Pinpoint the cell where the given text exists, returning its [x, y] midpoint coordinate. 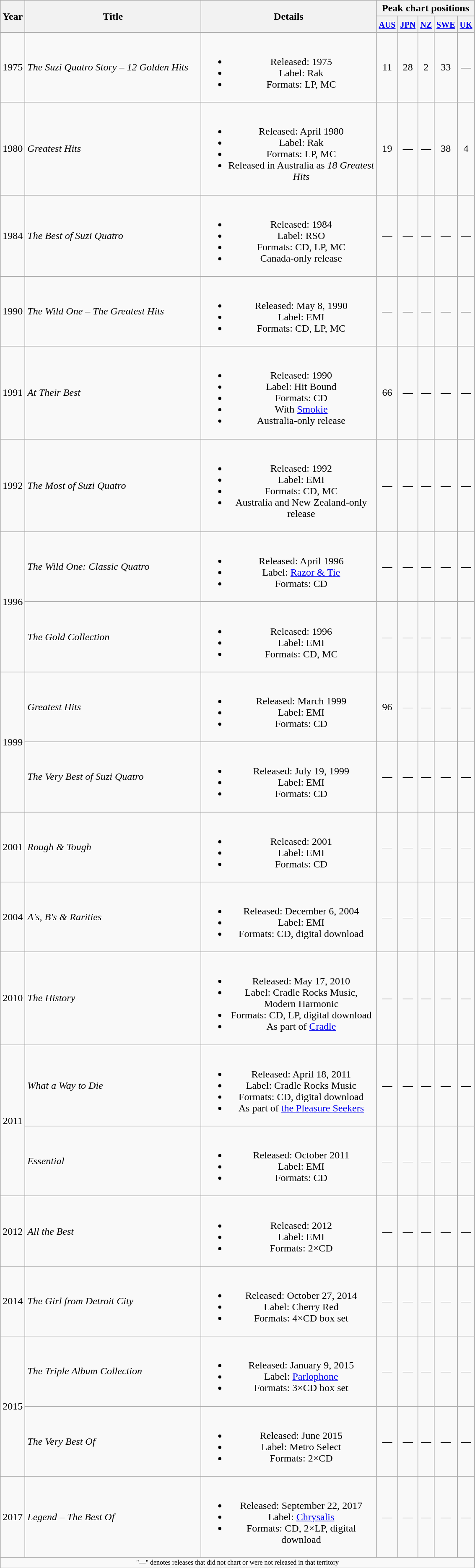
2001 [13, 847]
2014 [13, 1301]
Released: April 1980Label: RakFormats: LP, MCReleased in Australia as 18 Greatest Hits [288, 148]
The Very Best Of [113, 1441]
Year [13, 16]
2017 [13, 1517]
The Wild One: Classic Quatro [113, 567]
What a Way to Die [113, 1085]
The Wild One – The Greatest Hits [113, 311]
NZ [426, 24]
UK [466, 24]
Released: 1990Label: Hit BoundFormats: CDWith SmokieAustralia-only release [288, 392]
Released: 1984Label: RSOFormats: CD, LP, MCCanada-only release [288, 236]
The Girl from Detroit City [113, 1301]
Released: May 8, 1990Label: EMIFormats: CD, LP, MC [288, 311]
2012 [13, 1231]
1990 [13, 311]
Released: 2001Label: EMIFormats: CD [288, 847]
At Their Best [113, 392]
Legend – The Best Of [113, 1517]
A's, B's & Rarities [113, 917]
The Gold Collection [113, 636]
Released: 2012Label: EMIFormats: 2×CD [288, 1231]
1980 [13, 148]
1984 [13, 236]
2004 [13, 917]
Released: April 1996Label: Razor & TieFormats: CD [288, 567]
SWE [446, 24]
Peak chart positions [426, 8]
28 [408, 67]
1996 [13, 602]
Released: June 2015Label: Metro SelectFormats: 2×CD [288, 1441]
All the Best [113, 1231]
Released: May 17, 2010Label: Cradle Rocks Music, Modern HarmonicFormats: CD, LP, digital downloadAs part of Cradle [288, 999]
Released: 1975Label: RakFormats: LP, MC [288, 67]
The Triple Album Collection [113, 1371]
The Most of Suzi Quatro [113, 485]
4 [466, 148]
2010 [13, 999]
Released: October 2011Label: EMIFormats: CD [288, 1161]
Released: December 6, 2004Label: EMIFormats: CD, digital download [288, 917]
The Best of Suzi Quatro [113, 236]
1999 [13, 742]
Released: 1992Label: EMIFormats: CD, MCAustralia and New Zealand-only release [288, 485]
1992 [13, 485]
Rough & Tough [113, 847]
Released: March 1999Label: EMIFormats: CD [288, 707]
66 [387, 392]
Released: January 9, 2015Label: ParlophoneFormats: 3×CD box set [288, 1371]
AUS [387, 24]
Released: October 27, 2014Label: Cherry RedFormats: 4×CD box set [288, 1301]
Details [288, 16]
96 [387, 707]
Released: July 19, 1999Label: EMIFormats: CD [288, 776]
2015 [13, 1406]
2011 [13, 1120]
The History [113, 999]
JPN [408, 24]
33 [446, 67]
The Suzi Quatro Story – 12 Golden Hits [113, 67]
Released: September 22, 2017Label: ChrysalisFormats: CD, 2×LP, digital download [288, 1517]
Title [113, 16]
The Very Best of Suzi Quatro [113, 776]
19 [387, 148]
"—" denotes releases that did not chart or were not released in that territory [237, 1563]
1991 [13, 392]
38 [446, 148]
2 [426, 67]
Essential [113, 1161]
11 [387, 67]
Released: April 18, 2011Label: Cradle Rocks MusicFormats: CD, digital downloadAs part of the Pleasure Seekers [288, 1085]
1975 [13, 67]
Released: 1996Label: EMIFormats: CD, MC [288, 636]
